Determine the [X, Y] coordinate at the center of the cell enclosing the given text.  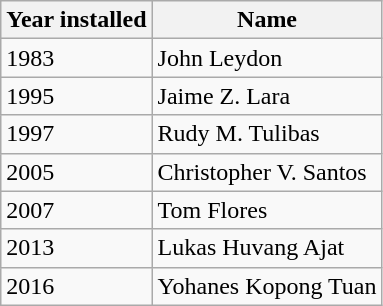
Year installed [76, 20]
1997 [76, 134]
Tom Flores [267, 210]
2016 [76, 286]
Rudy M. Tulibas [267, 134]
Yohanes Kopong Tuan [267, 286]
1983 [76, 58]
2007 [76, 210]
Jaime Z. Lara [267, 96]
2005 [76, 172]
John Leydon [267, 58]
Christopher V. Santos [267, 172]
Name [267, 20]
2013 [76, 248]
Lukas Huvang Ajat [267, 248]
1995 [76, 96]
